Pinpoint the cell where the given text exists, returning its (X, Y) midpoint coordinate. 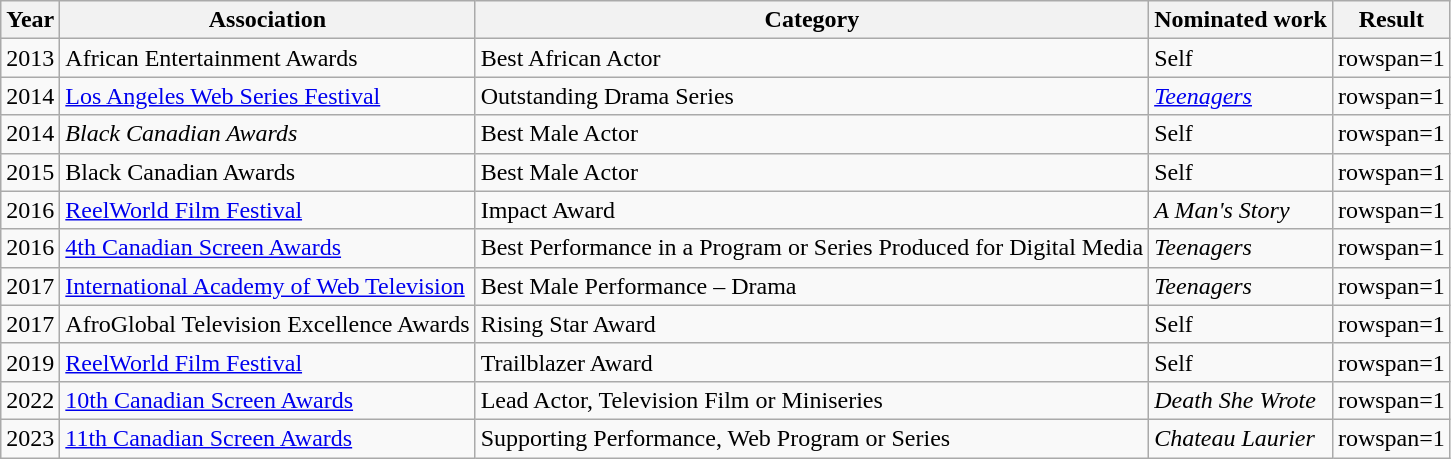
2015 (30, 172)
10th Canadian Screen Awards (268, 400)
International Academy of Web Television (268, 286)
Best Performance in a Program or Series Produced for Digital Media (812, 248)
Association (268, 20)
Los Angeles Web Series Festival (268, 96)
Supporting Performance, Web Program or Series (812, 438)
Death She Wrote (1241, 400)
Result (1391, 20)
Outstanding Drama Series (812, 96)
African Entertainment Awards (268, 58)
2013 (30, 58)
Impact Award (812, 210)
Trailblazer Award (812, 362)
Chateau Laurier (1241, 438)
Best Male Performance – Drama (812, 286)
Category (812, 20)
Nominated work (1241, 20)
2019 (30, 362)
Year (30, 20)
AfroGlobal Television Excellence Awards (268, 324)
Best African Actor (812, 58)
4th Canadian Screen Awards (268, 248)
Rising Star Award (812, 324)
11th Canadian Screen Awards (268, 438)
Lead Actor, Television Film or Miniseries (812, 400)
2023 (30, 438)
2022 (30, 400)
A Man's Story (1241, 210)
